Determine the (x, y) coordinate at the center of the cell enclosing the given text.  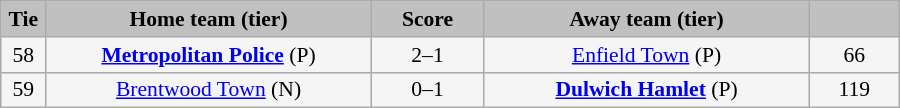
Enfield Town (P) (647, 55)
0–1 (427, 90)
Tie (24, 19)
119 (854, 90)
Score (427, 19)
Away team (tier) (647, 19)
Dulwich Hamlet (P) (647, 90)
58 (24, 55)
66 (854, 55)
59 (24, 90)
2–1 (427, 55)
Home team (tier) (209, 19)
Brentwood Town (N) (209, 90)
Metropolitan Police (P) (209, 55)
